Identify which cell holds the provided text, then report its (X, Y) central coordinate. 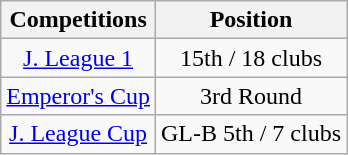
3rd Round (250, 96)
Position (250, 20)
J. League Cup (78, 134)
J. League 1 (78, 58)
Emperor's Cup (78, 96)
15th / 18 clubs (250, 58)
Competitions (78, 20)
GL-B 5th / 7 clubs (250, 134)
